Return the [X, Y] coordinate for the center point of the cell that contains the specified text.  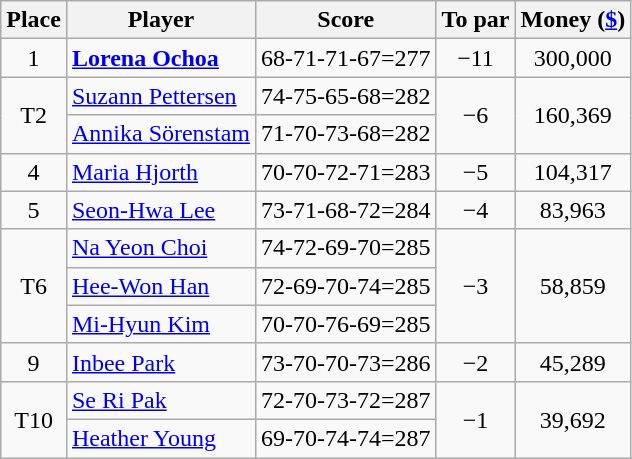
71-70-73-68=282 [346, 134]
Money ($) [573, 20]
70-70-76-69=285 [346, 324]
Se Ri Pak [160, 400]
68-71-71-67=277 [346, 58]
Seon-Hwa Lee [160, 210]
Na Yeon Choi [160, 248]
To par [476, 20]
−2 [476, 362]
9 [34, 362]
−3 [476, 286]
−11 [476, 58]
45,289 [573, 362]
300,000 [573, 58]
−4 [476, 210]
Mi-Hyun Kim [160, 324]
1 [34, 58]
5 [34, 210]
73-71-68-72=284 [346, 210]
73-70-70-73=286 [346, 362]
Suzann Pettersen [160, 96]
104,317 [573, 172]
Maria Hjorth [160, 172]
Hee-Won Han [160, 286]
74-72-69-70=285 [346, 248]
−6 [476, 115]
70-70-72-71=283 [346, 172]
Place [34, 20]
T6 [34, 286]
83,963 [573, 210]
4 [34, 172]
39,692 [573, 419]
T10 [34, 419]
72-70-73-72=287 [346, 400]
−5 [476, 172]
72-69-70-74=285 [346, 286]
58,859 [573, 286]
74-75-65-68=282 [346, 96]
69-70-74-74=287 [346, 438]
−1 [476, 419]
Score [346, 20]
Heather Young [160, 438]
Inbee Park [160, 362]
160,369 [573, 115]
T2 [34, 115]
Annika Sörenstam [160, 134]
Player [160, 20]
Lorena Ochoa [160, 58]
